For the text-containing cell, return its midpoint in [x, y] coordinate format. 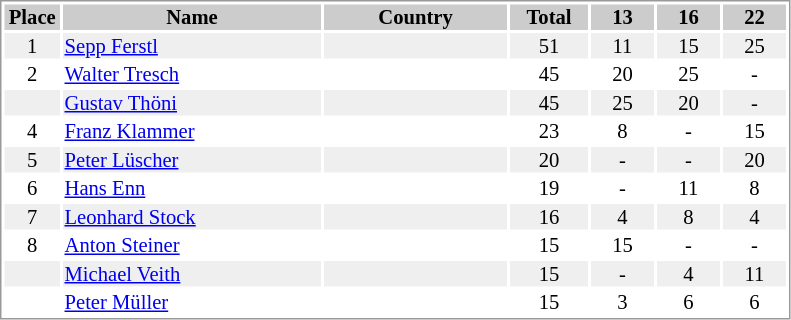
Country [416, 17]
23 [549, 131]
51 [549, 46]
22 [754, 17]
Michael Veith [192, 274]
13 [622, 17]
Place [32, 17]
3 [622, 303]
Peter Müller [192, 303]
Hans Enn [192, 189]
Walter Tresch [192, 75]
19 [549, 189]
Peter Lüscher [192, 160]
7 [32, 217]
Name [192, 17]
Franz Klammer [192, 131]
Sepp Ferstl [192, 46]
Gustav Thöni [192, 103]
2 [32, 75]
5 [32, 160]
Anton Steiner [192, 245]
Total [549, 17]
1 [32, 46]
Leonhard Stock [192, 217]
